Detect which cell encompasses the target text, then output its [x, y] center coordinate. 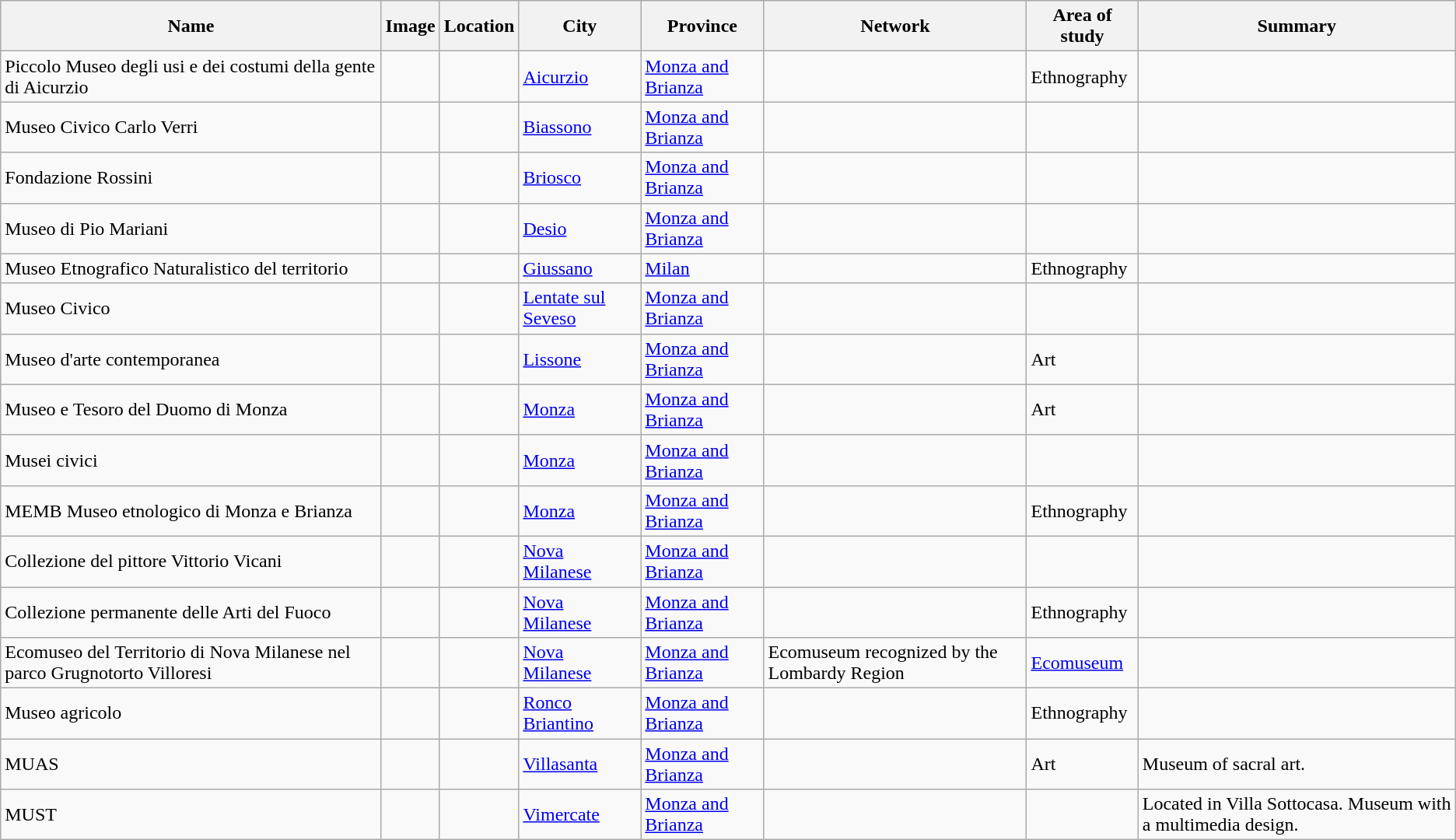
Name [191, 26]
Desio [580, 229]
Milan [702, 268]
Area of study [1083, 26]
Image [411, 26]
Ecomuseum [1083, 663]
Briosco [580, 177]
Museo agricolo [191, 714]
Aicurzio [580, 76]
Collezione permanente delle Arti del Fuoco [191, 611]
MUAS [191, 764]
Lissone [580, 359]
Ecomuseum recognized by the Lombardy Region [895, 663]
Vimercate [580, 815]
Location [479, 26]
Giussano [580, 268]
Collezione del pittore Vittorio Vicani [191, 562]
Museo d'arte contemporanea [191, 359]
Province [702, 26]
Biassono [580, 128]
Musei civici [191, 460]
Villasanta [580, 764]
Museo Etnografico Naturalistico del territorio [191, 268]
Museo Civico [191, 308]
Ronco Briantino [580, 714]
Located in Villa Sottocasa. Museum with a multimedia design. [1297, 815]
Summary [1297, 26]
Ecomuseo del Territorio di Nova Milanese nel parco Grugnotorto Villoresi [191, 663]
MUST [191, 815]
Fondazione Rossini [191, 177]
Piccolo Museo degli usi e dei costumi della gente di Aicurzio [191, 76]
Network [895, 26]
Museum of sacral art. [1297, 764]
MEMB Museo etnologico di Monza e Brianza [191, 510]
Museo e Tesoro del Duomo di Monza [191, 409]
Museo Civico Carlo Verri [191, 128]
City [580, 26]
Lentate sul Seveso [580, 308]
Museo di Pio Mariani [191, 229]
